Return [x, y] of the center of cell containing provided text 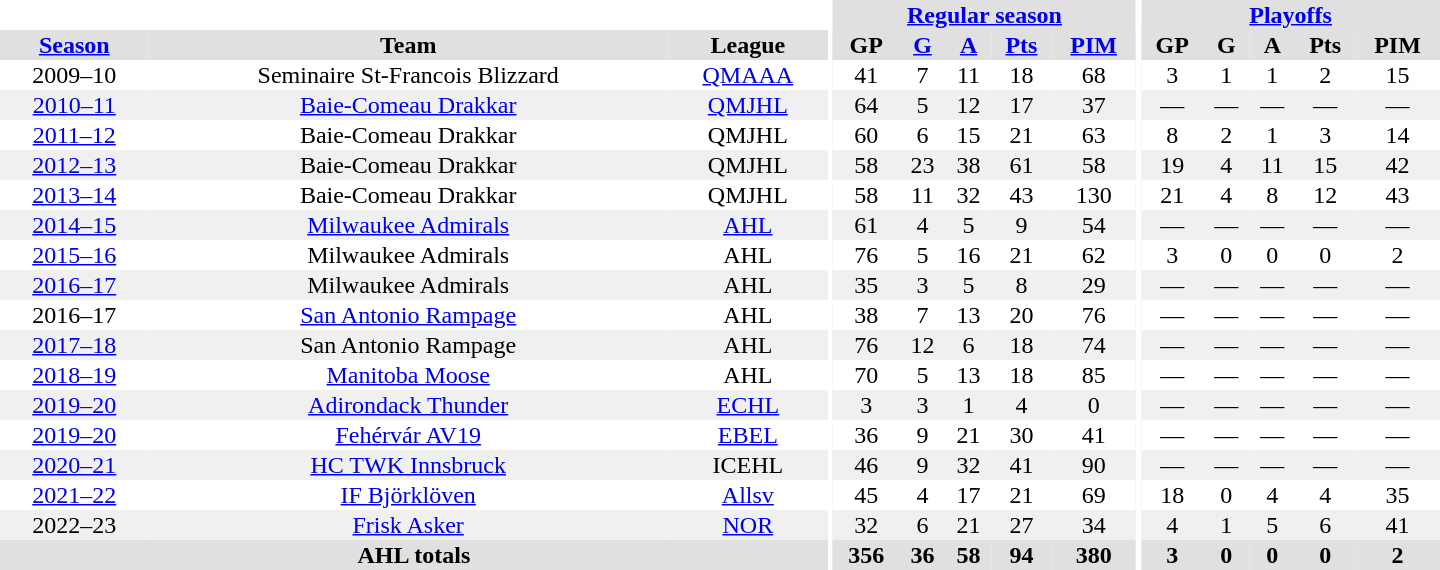
Seminaire St-Francois Blizzard [408, 75]
2013–14 [74, 195]
Regular season [984, 15]
30 [1022, 435]
Team [408, 45]
23 [922, 165]
130 [1094, 195]
ECHL [748, 405]
League [748, 45]
Frisk Asker [408, 525]
AHL totals [414, 555]
IF Björklöven [408, 495]
54 [1094, 225]
EBEL [748, 435]
2012–13 [74, 165]
46 [866, 465]
Fehérvár AV19 [408, 435]
45 [866, 495]
Allsv [748, 495]
2017–18 [74, 345]
16 [969, 255]
Adirondack Thunder [408, 405]
19 [1172, 165]
ICEHL [748, 465]
20 [1022, 315]
2022–23 [74, 525]
37 [1094, 105]
27 [1022, 525]
34 [1094, 525]
62 [1094, 255]
Manitoba Moose [408, 375]
74 [1094, 345]
63 [1094, 135]
42 [1398, 165]
NOR [748, 525]
356 [866, 555]
2018–19 [74, 375]
2010–11 [74, 105]
94 [1022, 555]
Playoffs [1290, 15]
2021–22 [74, 495]
29 [1094, 285]
2020–21 [74, 465]
2009–10 [74, 75]
68 [1094, 75]
2014–15 [74, 225]
69 [1094, 495]
85 [1094, 375]
60 [866, 135]
Season [74, 45]
2015–16 [74, 255]
70 [866, 375]
HC TWK Innsbruck [408, 465]
QMAAA [748, 75]
2011–12 [74, 135]
64 [866, 105]
14 [1398, 135]
380 [1094, 555]
90 [1094, 465]
